Return [X, Y] of the center of cell containing provided text 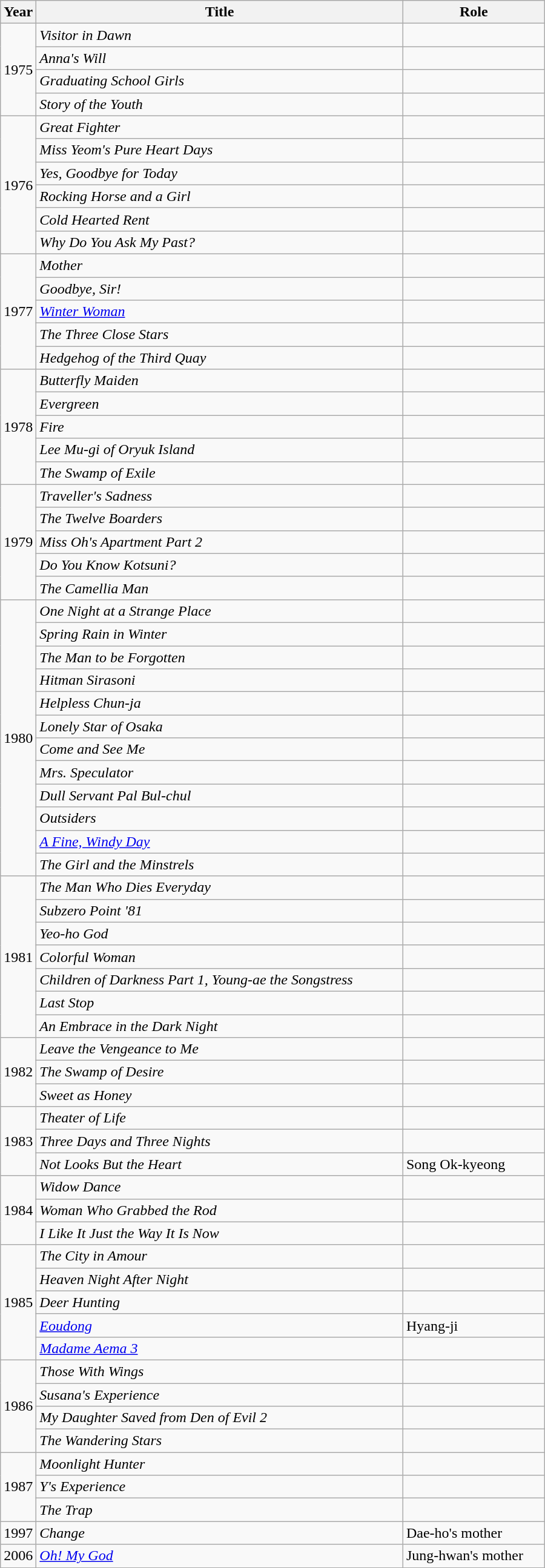
Mother [220, 265]
1975 [18, 70]
Eoudong [220, 1325]
Butterfly Maiden [220, 381]
Dae-ho's mother [474, 1533]
The Swamp of Exile [220, 473]
Leave the Vengeance to Me [220, 1049]
Those With Wings [220, 1371]
Susana's Experience [220, 1394]
Mrs. Speculator [220, 772]
1987 [18, 1487]
Visitor in Dawn [220, 35]
Spring Rain in Winter [220, 634]
Great Fighter [220, 127]
Deer Hunting [220, 1302]
Miss Oh's Apartment Part 2 [220, 542]
1982 [18, 1072]
One Night at a Strange Place [220, 611]
Cold Hearted Rent [220, 219]
Woman Who Grabbed the Rod [220, 1210]
I Like It Just the Way It Is Now [220, 1233]
Why Do You Ask My Past? [220, 242]
Traveller's Sadness [220, 496]
Fire [220, 427]
The Man Who Dies Everyday [220, 888]
1979 [18, 542]
Jung-hwan's mother [474, 1556]
Helpless Chun-ja [220, 703]
The Camellia Man [220, 588]
Oh! My God [220, 1556]
Title [220, 12]
The Trap [220, 1510]
Subzero Point '81 [220, 911]
The Three Close Stars [220, 335]
A Fine, Windy Day [220, 842]
Moonlight Hunter [220, 1464]
Outsiders [220, 819]
1981 [18, 957]
Anna's Will [220, 58]
1978 [18, 427]
1997 [18, 1533]
Winter Woman [220, 312]
1980 [18, 737]
Not Looks But the Heart [220, 1164]
1977 [18, 311]
Children of Darkness Part 1, Young-ae the Songstress [220, 980]
Widow Dance [220, 1187]
Goodbye, Sir! [220, 289]
The Twelve Boarders [220, 519]
Yes, Goodbye for Today [220, 173]
The Wandering Stars [220, 1441]
Role [474, 12]
Come and See Me [220, 749]
The City in Amour [220, 1256]
Hitman Sirasoni [220, 680]
1983 [18, 1141]
1976 [18, 185]
Dull Servant Pal Bul-chul [220, 796]
Story of the Youth [220, 104]
Graduating School Girls [220, 81]
Theater of Life [220, 1118]
1986 [18, 1406]
Miss Yeom's Pure Heart Days [220, 150]
Hyang-ji [474, 1325]
Heaven Night After Night [220, 1279]
1984 [18, 1210]
Lonely Star of Osaka [220, 726]
Evergreen [220, 404]
Do You Know Kotsuni? [220, 565]
The Girl and the Minstrels [220, 865]
Madame Aema 3 [220, 1348]
Y's Experience [220, 1487]
1985 [18, 1302]
Lee Mu-gi of Oryuk Island [220, 450]
Colorful Woman [220, 957]
Song Ok-kyeong [474, 1164]
Rocking Horse and a Girl [220, 196]
Hedgehog of the Third Quay [220, 358]
2006 [18, 1556]
Sweet as Honey [220, 1095]
The Man to be Forgotten [220, 657]
Three Days and Three Nights [220, 1141]
My Daughter Saved from Den of Evil 2 [220, 1418]
Last Stop [220, 1003]
The Swamp of Desire [220, 1072]
Yeo-ho God [220, 934]
An Embrace in the Dark Night [220, 1026]
Year [18, 12]
Change [220, 1533]
